Return the (X, Y) coordinate for the center point of the cell that contains the specified text.  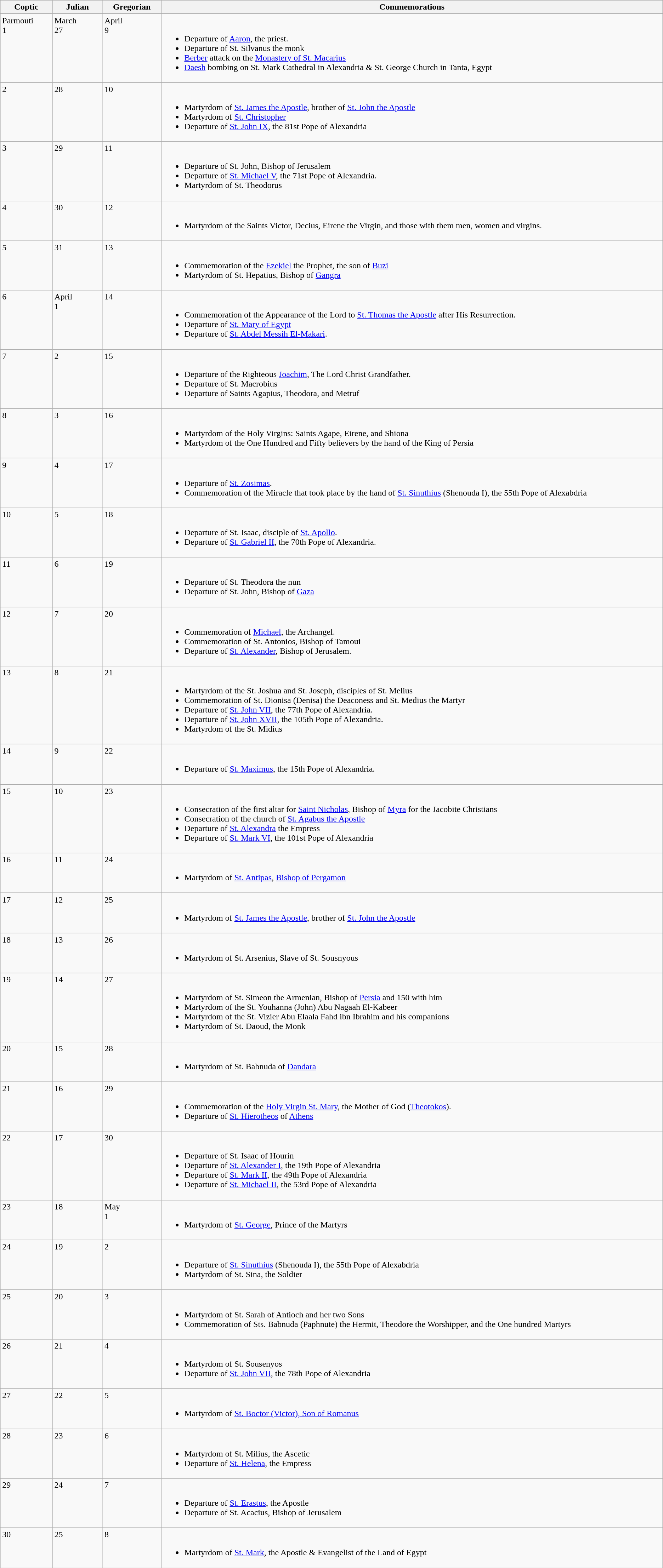
Martyrdom of St. James the Apostle, brother of St. John the ApostleMartyrdom of St. ChristopherDeparture of St. John IX, the 81st Pope of Alexandria (412, 112)
Martyrdom of St. James the Apostle, brother of St. John the Apostle (412, 913)
Coptic (26, 7)
Martyrdom of St. Milius, the AsceticDeparture of St. Helena, the Empress (412, 1453)
Departure of St. Theodora the nunDeparture of St. John, Bishop of Gaza (412, 582)
Parmouti1 (26, 48)
Departure of St. Sinuthius (Shenouda I), the 55th Pope of AlexabdriaMartyrdom of St. Sina, the Soldier (412, 1265)
Commemorations (412, 7)
Departure of St. Maximus, the 15th Pope of Alexandria. (412, 765)
Departure of St. John, Bishop of JerusalemDeparture of St. Michael V, the 71st Pope of Alexandria.Martyrdom of St. Theodorus (412, 171)
Martyrdom of St. Boctor (Victor), Son of Romanus (412, 1409)
Martyrdom of St. Mark, the Apostle & Evangelist of the Land of Egypt (412, 1548)
Julian (78, 7)
Martyrdom of the Saints Victor, Decius, Eirene the Virgin, and those with them men, women and virgins. (412, 221)
Martyrdom of St. Arsenius, Slave of St. Sousnyous (412, 953)
Gregorian (132, 7)
Departure of the Righteous Joachim, The Lord Christ Grandfather.Departure of St. MacrobiusDeparture of Saints Agapius, Theodora, and Metruf (412, 379)
31 (78, 265)
May1 (132, 1220)
April1 (78, 320)
March27 (78, 48)
Departure of St. Isaac, disciple of St. Apollo.Departure of St. Gabriel II, the 70th Pope of Alexandria. (412, 532)
Martyrdom of St. George, Prince of the Martyrs (412, 1220)
Commemoration of the Ezekiel the Prophet, the son of BuziMartyrdom of St. Hepatius, Bishop of Gangra (412, 265)
Martyrdom of the Holy Virgins: Saints Agape, Eirene, and ShionaMartyrdom of the One Hundred and Fifty believers by the hand of the King of Persia (412, 433)
Martyrdom of St. Antipas, Bishop of Pergamon (412, 873)
Departure of St. Erastus, the ApostleDeparture of St. Acacius, Bishop of Jerusalem (412, 1503)
April9 (132, 48)
Martyrdom of St. Babnuda of Dandara (412, 1062)
Commemoration of the Holy Virgin St. Mary, the Mother of God (Theotokos).Departure of St. Hierotheos of Athens (412, 1106)
Commemoration of Michael, the Archangel.Commemoration of St. Antonios, Bishop of TamouiDeparture of St. Alexander, Bishop of Jerusalem. (412, 636)
Departure of St. Zosimas.Commemoration of the Miracle that took place by the hand of St. Sinuthius (Shenouda I), the 55th Pope of Alexabdria (412, 483)
Martyrdom of St. SousenyosDeparture of St. John VII, the 78th Pope of Alexandria (412, 1364)
